From the cell containing the given text, extract its center point as [x, y] coordinate. 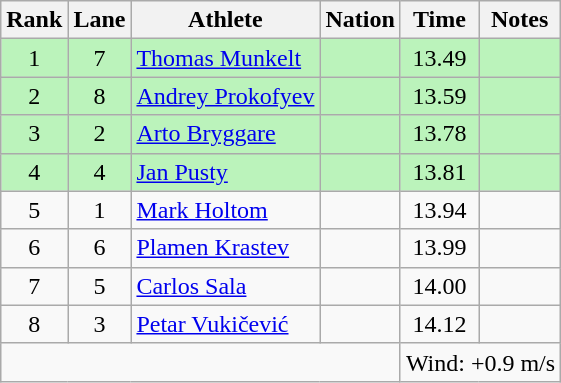
Carlos Sala [226, 286]
14.00 [439, 286]
Athlete [226, 20]
Arto Bryggare [226, 134]
13.94 [439, 210]
14.12 [439, 324]
13.78 [439, 134]
13.49 [439, 58]
Nation [360, 20]
Andrey Prokofyev [226, 96]
Mark Holtom [226, 210]
Notes [519, 20]
Plamen Krastev [226, 248]
Lane [100, 20]
13.99 [439, 248]
Time [439, 20]
Thomas Munkelt [226, 58]
Jan Pusty [226, 172]
Wind: +0.9 m/s [480, 362]
Petar Vukičević [226, 324]
Rank [34, 20]
13.59 [439, 96]
13.81 [439, 172]
